Identify which cell holds the provided text, then report its (x, y) central coordinate. 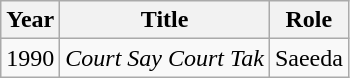
Court Say Court Tak (165, 58)
1990 (30, 58)
Saeeda (308, 58)
Title (165, 20)
Role (308, 20)
Year (30, 20)
